Return (X, Y) of the center of cell containing provided text 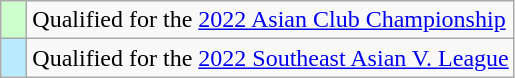
Qualified for the 2022 Southeast Asian V. League (270, 58)
Qualified for the 2022 Asian Club Championship (270, 20)
